Pinpoint the cell where the given text exists, returning its (x, y) midpoint coordinate. 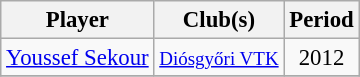
Club(s) (219, 20)
Diósgyőri VTK (219, 58)
Youssef Sekour (78, 58)
Player (78, 20)
2012 (322, 58)
Period (322, 20)
